Find where the given text appears and provide that cell's center as (X, Y) coordinate. 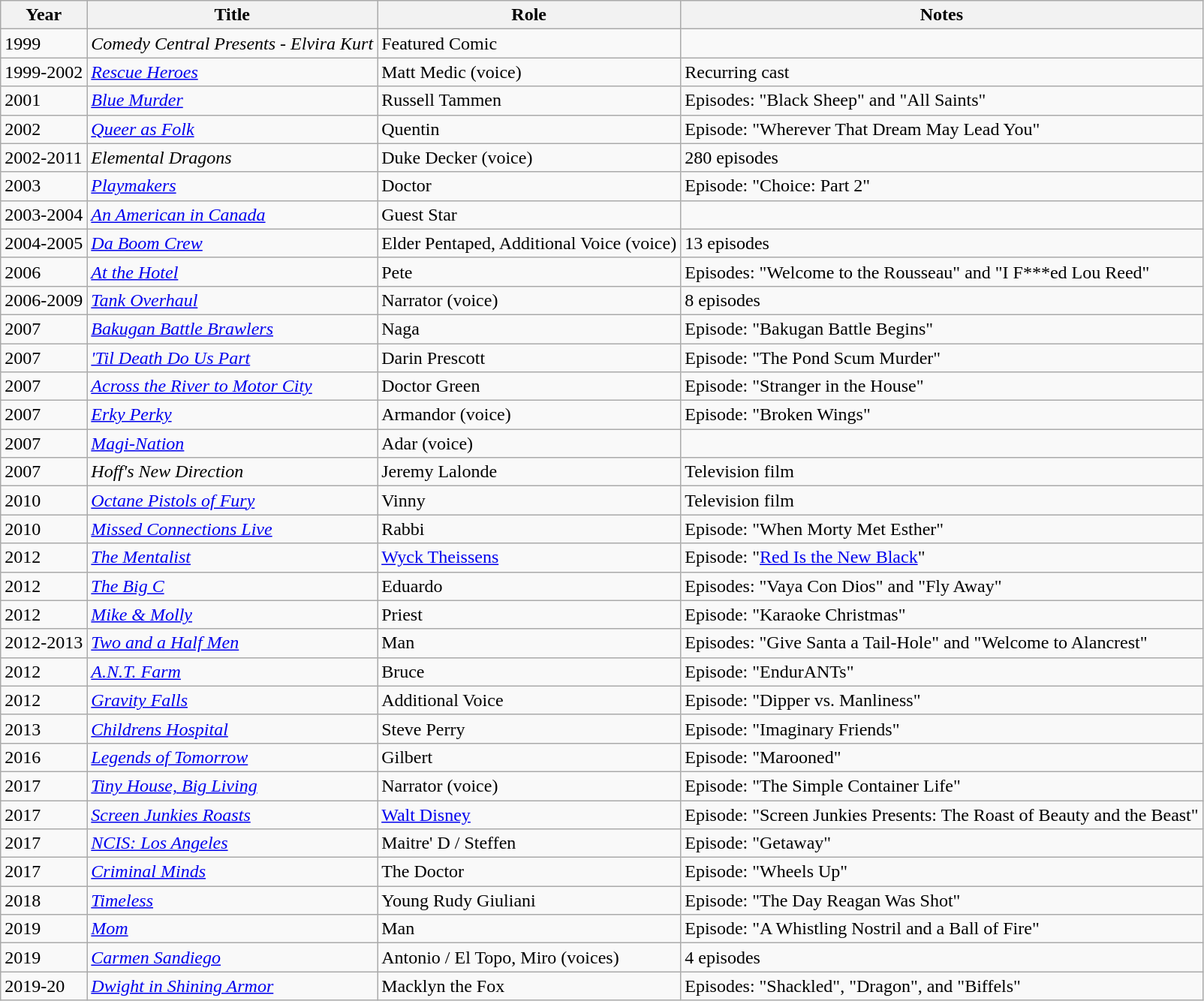
2016 (44, 757)
Role (529, 15)
Episode: "The Day Reagan Was Shot" (941, 900)
Comedy Central Presents - Elvira Kurt (233, 44)
Featured Comic (529, 44)
The Doctor (529, 872)
Episode: "A Whistling Nostril and a Ball of Fire" (941, 929)
Queer as Folk (233, 129)
Darin Prescott (529, 358)
The Big C (233, 586)
Episodes: "Welcome to the Rousseau" and "I F***ed Lou Reed" (941, 272)
A.N.T. Farm (233, 672)
Maitre' D / Steffen (529, 843)
Recurring cast (941, 72)
Rescue Heroes (233, 72)
Naga (529, 329)
Bruce (529, 672)
Episode: "Bakugan Battle Begins" (941, 329)
Magi-Nation (233, 443)
Tank Overhaul (233, 300)
Timeless (233, 900)
Episode: "Stranger in the House" (941, 386)
Pete (529, 272)
Episode: "Wheels Up" (941, 872)
Matt Medic (voice) (529, 72)
2004-2005 (44, 243)
Childrens Hospital (233, 729)
2003 (44, 186)
Elder Pentaped, Additional Voice (voice) (529, 243)
13 episodes (941, 243)
Additional Voice (529, 700)
Criminal Minds (233, 872)
Legends of Tomorrow (233, 757)
Wyck Theissens (529, 558)
Gilbert (529, 757)
Episodes: "Vaya Con Dios" and "Fly Away" (941, 586)
Da Boom Crew (233, 243)
2019-20 (44, 986)
Across the River to Motor City (233, 386)
280 episodes (941, 158)
Tiny House, Big Living (233, 786)
2018 (44, 900)
Blue Murder (233, 101)
Priest (529, 615)
Episodes: "Give Santa a Tail-Hole" and "Welcome to Alancrest" (941, 643)
Title (233, 15)
2006 (44, 272)
Year (44, 15)
Eduardo (529, 586)
Episode: "Dipper vs. Manliness" (941, 700)
Duke Decker (voice) (529, 158)
Walt Disney (529, 814)
'Til Death Do Us Part (233, 358)
Antonio / El Topo, Miro (voices) (529, 957)
Macklyn the Fox (529, 986)
1999 (44, 44)
4 episodes (941, 957)
Screen Junkies Roasts (233, 814)
Episode: "Choice: Part 2" (941, 186)
Adar (voice) (529, 443)
Episode: "Broken Wings" (941, 415)
Episode: "EndurANTs" (941, 672)
Young Rudy Giuliani (529, 900)
2006-2009 (44, 300)
Playmakers (233, 186)
Doctor (529, 186)
2001 (44, 101)
Episode: "When Morty Met Esther" (941, 529)
Episode: "Marooned" (941, 757)
2002-2011 (44, 158)
Gravity Falls (233, 700)
Erky Perky (233, 415)
Octane Pistols of Fury (233, 501)
Guest Star (529, 215)
Steve Perry (529, 729)
Bakugan Battle Brawlers (233, 329)
NCIS: Los Angeles (233, 843)
Episode: "Imaginary Friends" (941, 729)
At the Hotel (233, 272)
Jeremy Lalonde (529, 472)
2013 (44, 729)
Carmen Sandiego (233, 957)
Episode: "Karaoke Christmas" (941, 615)
2002 (44, 129)
Episode: "Screen Junkies Presents: The Roast of Beauty and the Beast" (941, 814)
Notes (941, 15)
An American in Canada (233, 215)
Episode: "Getaway" (941, 843)
Episodes: "Shackled", "Dragon", and "Biffels" (941, 986)
1999-2002 (44, 72)
Armandor (voice) (529, 415)
Vinny (529, 501)
Doctor Green (529, 386)
8 episodes (941, 300)
Episode: "Wherever That Dream May Lead You" (941, 129)
Rabbi (529, 529)
Russell Tammen (529, 101)
2003-2004 (44, 215)
Episode: "Red Is the New Black" (941, 558)
Dwight in Shining Armor (233, 986)
Elemental Dragons (233, 158)
Mom (233, 929)
Missed Connections Live (233, 529)
Episodes: "Black Sheep" and "All Saints" (941, 101)
Episode: "The Pond Scum Murder" (941, 358)
Episode: "The Simple Container Life" (941, 786)
The Mentalist (233, 558)
Quentin (529, 129)
Two and a Half Men (233, 643)
Mike & Molly (233, 615)
Hoff's New Direction (233, 472)
2012-2013 (44, 643)
